Search for the cell housing the specified text and yield its [X, Y] center coordinate. 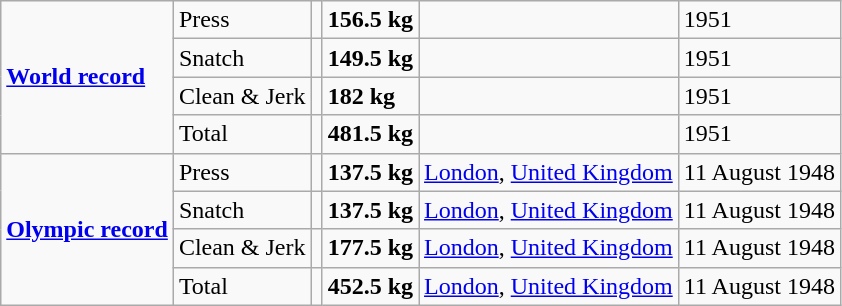
177.5 kg [370, 248]
Olympic record [88, 229]
149.5 kg [370, 58]
182 kg [370, 96]
World record [88, 77]
481.5 kg [370, 134]
452.5 kg [370, 286]
156.5 kg [370, 20]
